Pinpoint the cell where the given text exists, returning its [X, Y] midpoint coordinate. 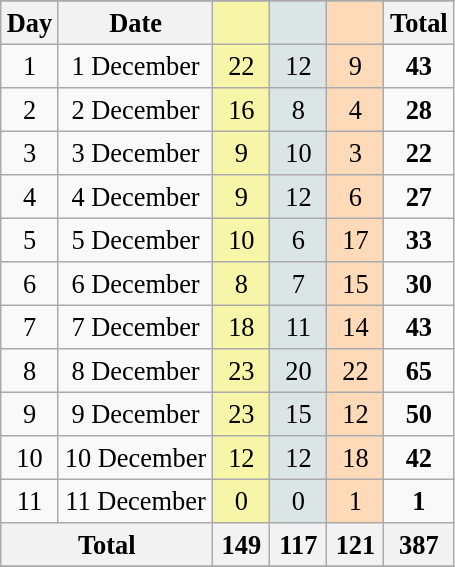
8 December [136, 371]
387 [419, 545]
121 [356, 545]
2 December [136, 109]
14 [356, 327]
20 [298, 371]
28 [419, 109]
6 December [136, 284]
Day [30, 22]
27 [419, 197]
5 December [136, 240]
117 [298, 545]
17 [356, 240]
11 December [136, 501]
149 [242, 545]
65 [419, 371]
3 December [136, 153]
16 [242, 109]
5 [30, 240]
Date [136, 22]
4 December [136, 197]
7 December [136, 327]
33 [419, 240]
50 [419, 414]
42 [419, 458]
2 [30, 109]
30 [419, 284]
9 December [136, 414]
10 December [136, 458]
1 December [136, 66]
